Determine the (X, Y) coordinate at the center of the cell enclosing the given text.  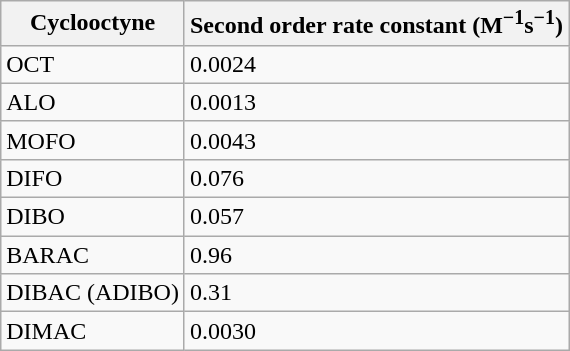
0.057 (376, 217)
OCT (93, 64)
DIBO (93, 217)
DIFO (93, 178)
0.076 (376, 178)
DIBAC (ADIBO) (93, 293)
DIMAC (93, 331)
0.0024 (376, 64)
0.31 (376, 293)
Cyclooctyne (93, 24)
BARAC (93, 255)
0.0043 (376, 140)
ALO (93, 102)
0.0030 (376, 331)
MOFO (93, 140)
0.96 (376, 255)
Second order rate constant (M−1s−1) (376, 24)
0.0013 (376, 102)
